Locate the cell with the specified text and output its (x, y) center coordinate. 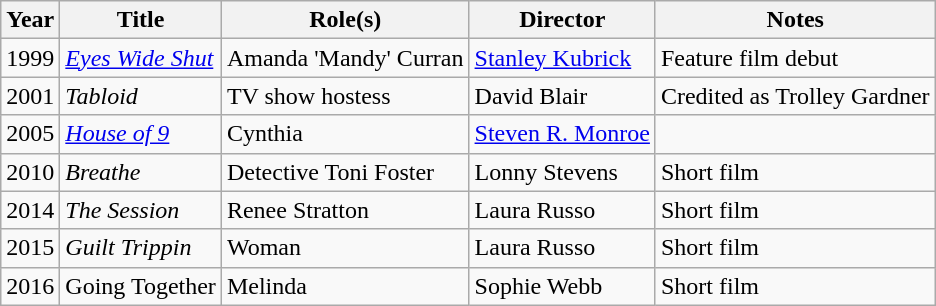
Melinda (345, 286)
Feature film debut (795, 58)
Detective Toni Foster (345, 172)
Eyes Wide Shut (141, 58)
Sophie Webb (562, 286)
Woman (345, 248)
1999 (30, 58)
Director (562, 20)
Tabloid (141, 96)
Stanley Kubrick (562, 58)
2010 (30, 172)
2016 (30, 286)
Cynthia (345, 134)
Title (141, 20)
Year (30, 20)
The Session (141, 210)
Amanda 'Mandy' Curran (345, 58)
2001 (30, 96)
David Blair (562, 96)
Lonny Stevens (562, 172)
2015 (30, 248)
Renee Stratton (345, 210)
Credited as Trolley Gardner (795, 96)
Notes (795, 20)
Guilt Trippin (141, 248)
House of 9 (141, 134)
2014 (30, 210)
Going Together (141, 286)
Steven R. Monroe (562, 134)
Role(s) (345, 20)
Breathe (141, 172)
TV show hostess (345, 96)
2005 (30, 134)
